Output the (x, y) coordinate of the center of the cell containing the given text.  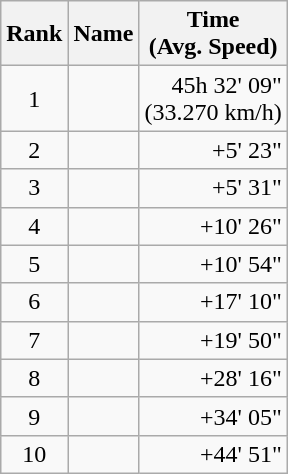
+17' 10" (213, 302)
8 (34, 378)
+19' 50" (213, 340)
45h 32' 09"(33.270 km/h) (213, 98)
Rank (34, 34)
+44' 51" (213, 454)
+10' 26" (213, 226)
7 (34, 340)
+5' 23" (213, 150)
10 (34, 454)
+34' 05" (213, 416)
Time(Avg. Speed) (213, 34)
4 (34, 226)
9 (34, 416)
Name (104, 34)
1 (34, 98)
2 (34, 150)
3 (34, 188)
+5' 31" (213, 188)
5 (34, 264)
+28' 16" (213, 378)
+10' 54" (213, 264)
6 (34, 302)
